Provide the (x, y) coordinate of the cell's center where the given text is located.  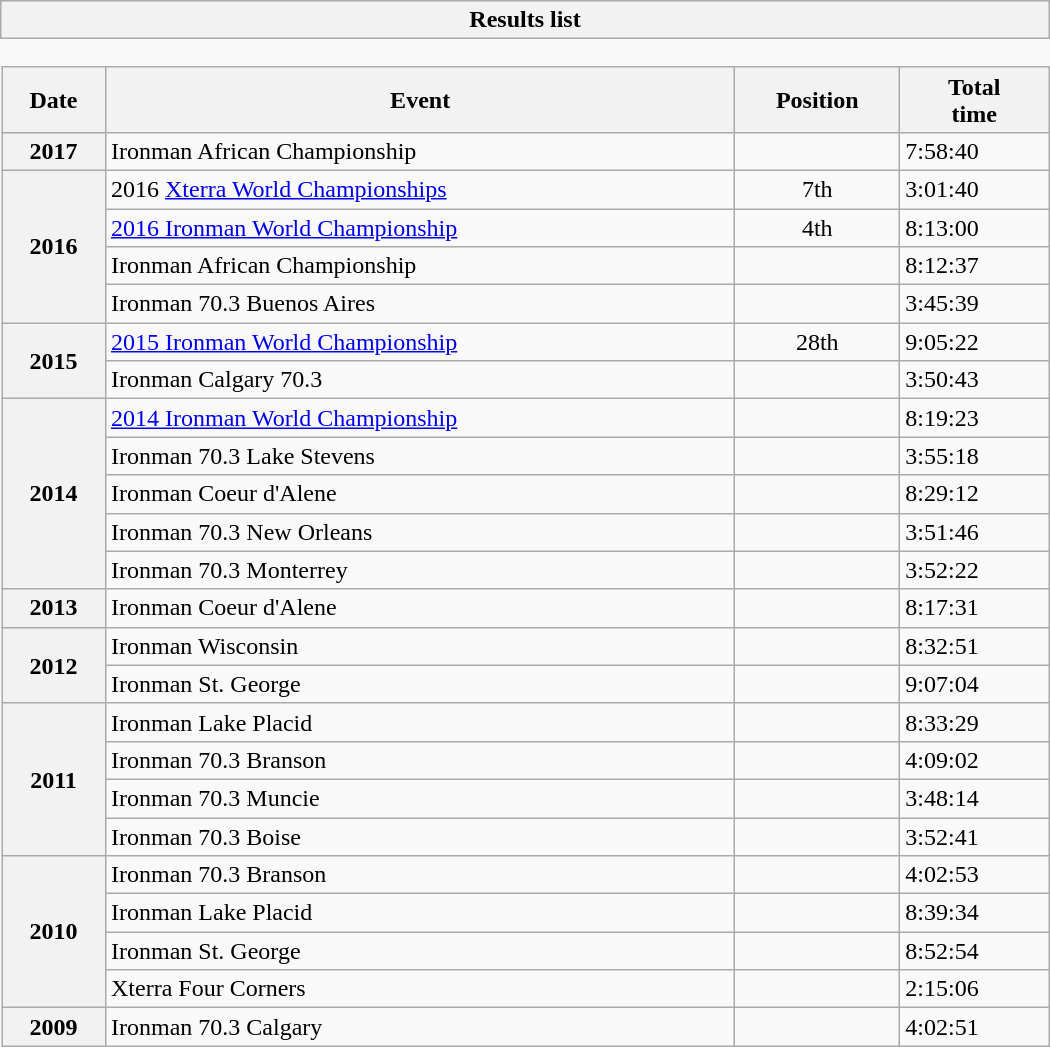
2012 (54, 665)
2:15:06 (974, 989)
2014 (54, 494)
Ironman 70.3 Buenos Aires (420, 304)
3:50:43 (974, 380)
2017 (54, 151)
8:13:00 (974, 227)
3:52:41 (974, 837)
Date (54, 100)
Event (420, 100)
3:45:39 (974, 304)
2016 (54, 246)
2015 (54, 361)
3:48:14 (974, 798)
2011 (54, 779)
4th (818, 227)
2015 Ironman World Championship (420, 342)
8:39:34 (974, 913)
7:58:40 (974, 151)
8:29:12 (974, 494)
Ironman 70.3 New Orleans (420, 532)
Ironman 70.3 Muncie (420, 798)
Ironman Wisconsin (420, 646)
4:09:02 (974, 760)
8:52:54 (974, 951)
Xterra Four Corners (420, 989)
8:12:37 (974, 266)
8:17:31 (974, 608)
7th (818, 189)
8:19:23 (974, 418)
Ironman 70.3 Lake Stevens (420, 456)
9:05:22 (974, 342)
9:07:04 (974, 684)
Ironman 70.3 Monterrey (420, 570)
2014 Ironman World Championship (420, 418)
2016 Xterra World Championships (420, 189)
3:55:18 (974, 456)
4:02:51 (974, 1027)
2009 (54, 1027)
Position (818, 100)
Totaltime (974, 100)
2016 Ironman World Championship (420, 227)
Ironman 70.3 Boise (420, 837)
3:52:22 (974, 570)
28th (818, 342)
4:02:53 (974, 875)
Results list (525, 20)
Ironman Calgary 70.3 (420, 380)
Ironman 70.3 Calgary (420, 1027)
3:51:46 (974, 532)
3:01:40 (974, 189)
2010 (54, 932)
2013 (54, 608)
8:33:29 (974, 722)
8:32:51 (974, 646)
